Detect which cell encompasses the target text, then output its [X, Y] center coordinate. 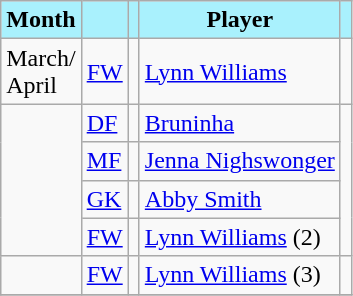
DF [104, 123]
Lynn Williams (3) [240, 275]
MF [104, 161]
Month [41, 20]
Jenna Nighswonger [240, 161]
Abby Smith [240, 199]
Lynn Williams [240, 72]
Lynn Williams (2) [240, 237]
March/April [41, 72]
Player [240, 20]
GK [104, 199]
Bruninha [240, 123]
